Output the (x, y) coordinate of the center of the cell containing the given text.  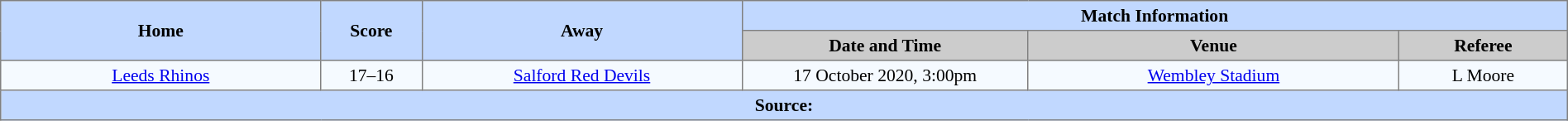
Venue (1213, 46)
Referee (1483, 46)
Date and Time (885, 46)
Away (582, 31)
Match Information (1154, 16)
Salford Red Devils (582, 75)
17–16 (371, 75)
Source: (784, 105)
Wembley Stadium (1213, 75)
Score (371, 31)
17 October 2020, 3:00pm (885, 75)
Leeds Rhinos (160, 75)
Home (160, 31)
L Moore (1483, 75)
